Find where the given text appears and provide that cell's center as (x, y) coordinate. 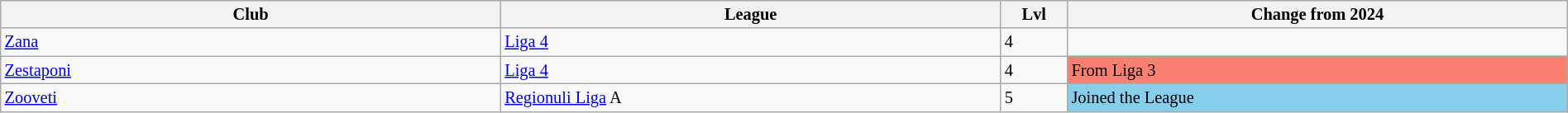
League (751, 14)
Club (251, 14)
Change from 2024 (1318, 14)
Joined the League (1318, 97)
5 (1034, 97)
Zooveti (251, 97)
Zana (251, 42)
Regionuli Liga A (751, 97)
From Liga 3 (1318, 70)
Lvl (1034, 14)
Zestaponi (251, 70)
